Locate the cell with the specified text and output its (X, Y) center coordinate. 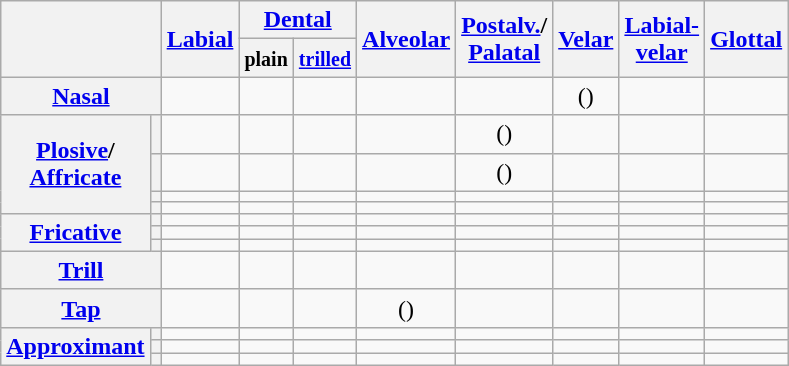
Dental (298, 20)
Alveolar (406, 39)
Tap (81, 308)
Velar (586, 39)
Plosive/Affricate (76, 164)
Labial-velar (662, 39)
Trill (81, 270)
Fricative (76, 232)
Glottal (746, 39)
plain (266, 58)
Approximant (76, 346)
Labial (200, 39)
Nasal (81, 96)
trilled (324, 58)
Postalv./Palatal (504, 39)
